Find where the given text appears and provide that cell's center as (x, y) coordinate. 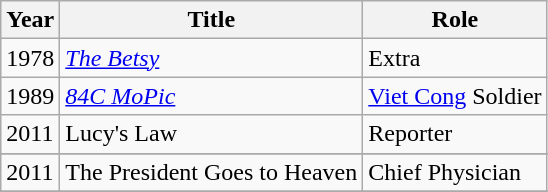
Viet Cong Soldier (455, 96)
The Betsy (212, 58)
1978 (30, 58)
Reporter (455, 134)
Title (212, 20)
Extra (455, 58)
Year (30, 20)
Chief Physician (455, 172)
Role (455, 20)
The President Goes to Heaven (212, 172)
Lucy's Law (212, 134)
1989 (30, 96)
84C MoPic (212, 96)
